From the cell containing the given text, extract its center point as (x, y) coordinate. 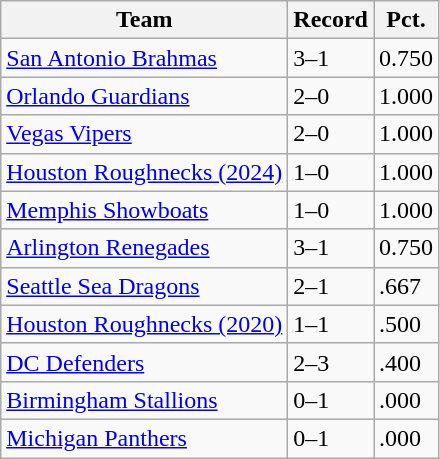
Orlando Guardians (144, 96)
Arlington Renegades (144, 248)
San Antonio Brahmas (144, 58)
.400 (406, 362)
Memphis Showboats (144, 210)
Team (144, 20)
Birmingham Stallions (144, 400)
Vegas Vipers (144, 134)
Record (331, 20)
Michigan Panthers (144, 438)
DC Defenders (144, 362)
Houston Roughnecks (2020) (144, 324)
2–3 (331, 362)
Houston Roughnecks (2024) (144, 172)
Pct. (406, 20)
.500 (406, 324)
.667 (406, 286)
1–1 (331, 324)
2–1 (331, 286)
Seattle Sea Dragons (144, 286)
